Determine the (x, y) coordinate at the center of the cell enclosing the given text.  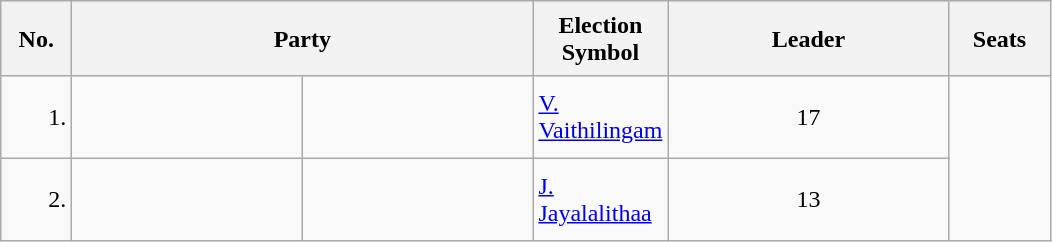
Party (302, 38)
17 (808, 117)
2. (36, 199)
13 (808, 199)
Seats (1000, 38)
J. Jayalalithaa (600, 199)
1. (36, 117)
Election Symbol (600, 38)
No. (36, 38)
Leader (808, 38)
V. Vaithilingam (600, 117)
